Scan for the cell matching the given text and deliver its [X, Y] coordinate at center. 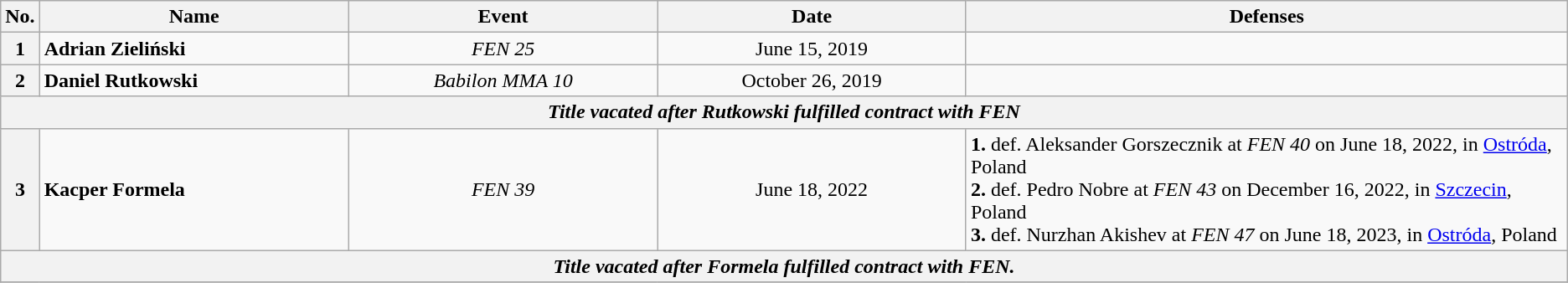
June 15, 2019 [812, 49]
Title vacated after Formela fulfilled contract with FEN. [784, 266]
Babilon MMA 10 [503, 80]
Daniel Rutkowski [194, 80]
October 26, 2019 [812, 80]
No. [20, 17]
June 18, 2022 [812, 189]
3 [20, 189]
Date [812, 17]
1 [20, 49]
Title vacated after Rutkowski fulfilled contract with FEN [784, 112]
FEN 25 [503, 49]
Event [503, 17]
2 [20, 80]
FEN 39 [503, 189]
Name [194, 17]
Adrian Zieliński [194, 49]
Kacper Formela [194, 189]
Defenses [1266, 17]
